Output the [x, y] coordinate of the center of the cell containing the given text.  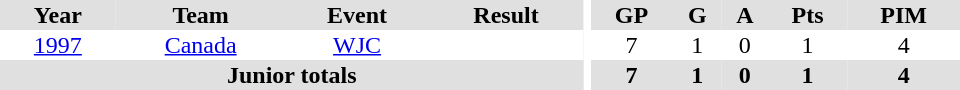
GP [631, 15]
G [698, 15]
Junior totals [292, 75]
Year [58, 15]
1997 [58, 45]
WJC [358, 45]
Event [358, 15]
Team [201, 15]
Canada [201, 45]
Pts [808, 15]
PIM [904, 15]
Result [506, 15]
A [745, 15]
